Return [x, y] of the center of cell containing provided text 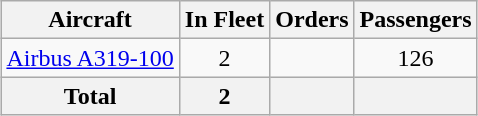
Orders [312, 20]
Passengers [416, 20]
Aircraft [90, 20]
126 [416, 58]
Airbus A319-100 [90, 58]
In Fleet [224, 20]
Total [90, 96]
